Return the (X, Y) coordinate for the center point of the cell that contains the specified text.  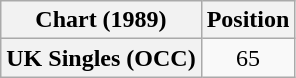
Chart (1989) (101, 20)
Position (248, 20)
UK Singles (OCC) (101, 58)
65 (248, 58)
